Search for the cell housing the specified text and yield its (x, y) center coordinate. 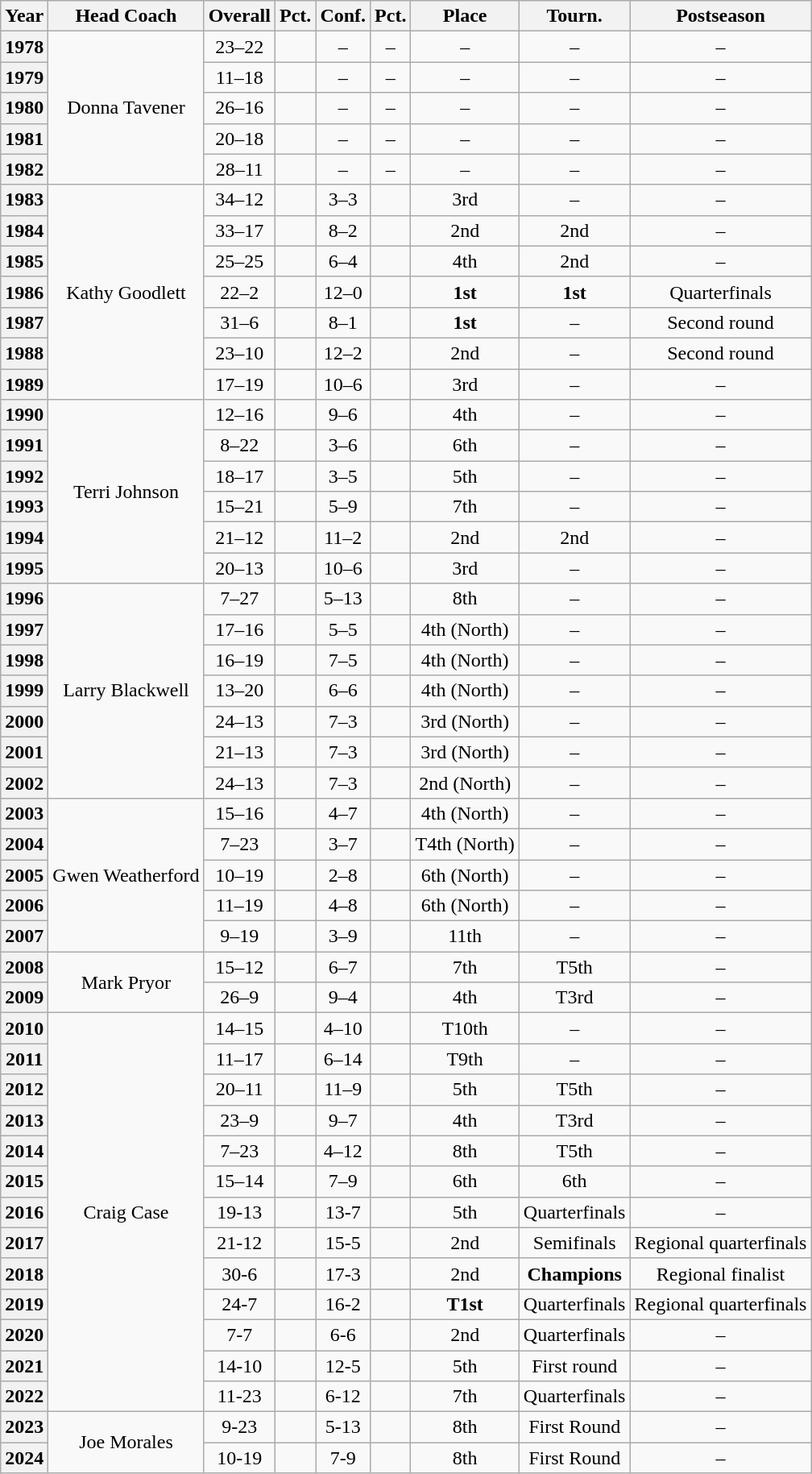
Semifinals (574, 1243)
2008 (24, 967)
17-3 (343, 1273)
1995 (24, 568)
2016 (24, 1212)
6–6 (343, 691)
5–5 (343, 629)
2019 (24, 1304)
19-13 (239, 1212)
Conf. (343, 16)
12-5 (343, 1366)
20–13 (239, 568)
26–9 (239, 998)
1998 (24, 660)
9–6 (343, 415)
15–14 (239, 1181)
21–13 (239, 752)
11-23 (239, 1397)
Joe Morales (126, 1443)
1980 (24, 108)
3–7 (343, 844)
7–9 (343, 1181)
4–7 (343, 813)
2017 (24, 1243)
2012 (24, 1090)
6-6 (343, 1335)
Place (465, 16)
2018 (24, 1273)
Overall (239, 16)
2006 (24, 906)
6-12 (343, 1397)
T4th (North) (465, 844)
2013 (24, 1120)
11–9 (343, 1090)
7-9 (343, 1458)
Larry Blackwell (126, 691)
Tourn. (574, 16)
15–16 (239, 813)
9–19 (239, 936)
1981 (24, 139)
30-6 (239, 1273)
2015 (24, 1181)
1982 (24, 169)
11–17 (239, 1059)
1991 (24, 446)
1983 (24, 200)
Head Coach (126, 16)
26–16 (239, 108)
16–19 (239, 660)
5–13 (343, 599)
Year (24, 16)
2011 (24, 1059)
18–17 (239, 476)
1988 (24, 353)
1984 (24, 230)
2nd (North) (465, 783)
7–27 (239, 599)
Kathy Goodlett (126, 292)
7–5 (343, 660)
12–0 (343, 292)
2000 (24, 721)
7-7 (239, 1335)
2022 (24, 1397)
8–2 (343, 230)
34–12 (239, 200)
2010 (24, 1028)
20–11 (239, 1090)
16-2 (343, 1304)
2009 (24, 998)
1990 (24, 415)
1993 (24, 507)
17–16 (239, 629)
2021 (24, 1366)
13–20 (239, 691)
13-7 (343, 1212)
1992 (24, 476)
2014 (24, 1151)
23–10 (239, 353)
21-12 (239, 1243)
33–17 (239, 230)
1989 (24, 384)
4–8 (343, 906)
2024 (24, 1458)
Champions (574, 1273)
9–7 (343, 1120)
4–12 (343, 1151)
12–2 (343, 353)
2020 (24, 1335)
5–9 (343, 507)
T1st (465, 1304)
Terri Johnson (126, 492)
2023 (24, 1427)
First round (574, 1366)
1978 (24, 47)
2001 (24, 752)
8–22 (239, 446)
1999 (24, 691)
1997 (24, 629)
6–4 (343, 261)
1996 (24, 599)
Postseason (720, 16)
1979 (24, 77)
12–16 (239, 415)
5-13 (343, 1427)
2005 (24, 874)
1985 (24, 261)
11–19 (239, 906)
31–6 (239, 322)
Mark Pryor (126, 982)
2002 (24, 783)
28–11 (239, 169)
9–4 (343, 998)
3–5 (343, 476)
15–12 (239, 967)
Donna Tavener (126, 108)
T10th (465, 1028)
20–18 (239, 139)
6–7 (343, 967)
11–18 (239, 77)
Craig Case (126, 1212)
21–12 (239, 538)
23–9 (239, 1120)
1987 (24, 322)
11–2 (343, 538)
4–10 (343, 1028)
11th (465, 936)
2007 (24, 936)
3–6 (343, 446)
3–3 (343, 200)
9-23 (239, 1427)
14–15 (239, 1028)
Regional finalist (720, 1273)
2004 (24, 844)
1994 (24, 538)
10-19 (239, 1458)
24-7 (239, 1304)
23–22 (239, 47)
14-10 (239, 1366)
Gwen Weatherford (126, 874)
8–1 (343, 322)
17–19 (239, 384)
6–14 (343, 1059)
1986 (24, 292)
T9th (465, 1059)
15–21 (239, 507)
3–9 (343, 936)
10–19 (239, 874)
2003 (24, 813)
2–8 (343, 874)
25–25 (239, 261)
15-5 (343, 1243)
22–2 (239, 292)
